Pinpoint the cell where the given text exists, returning its [X, Y] midpoint coordinate. 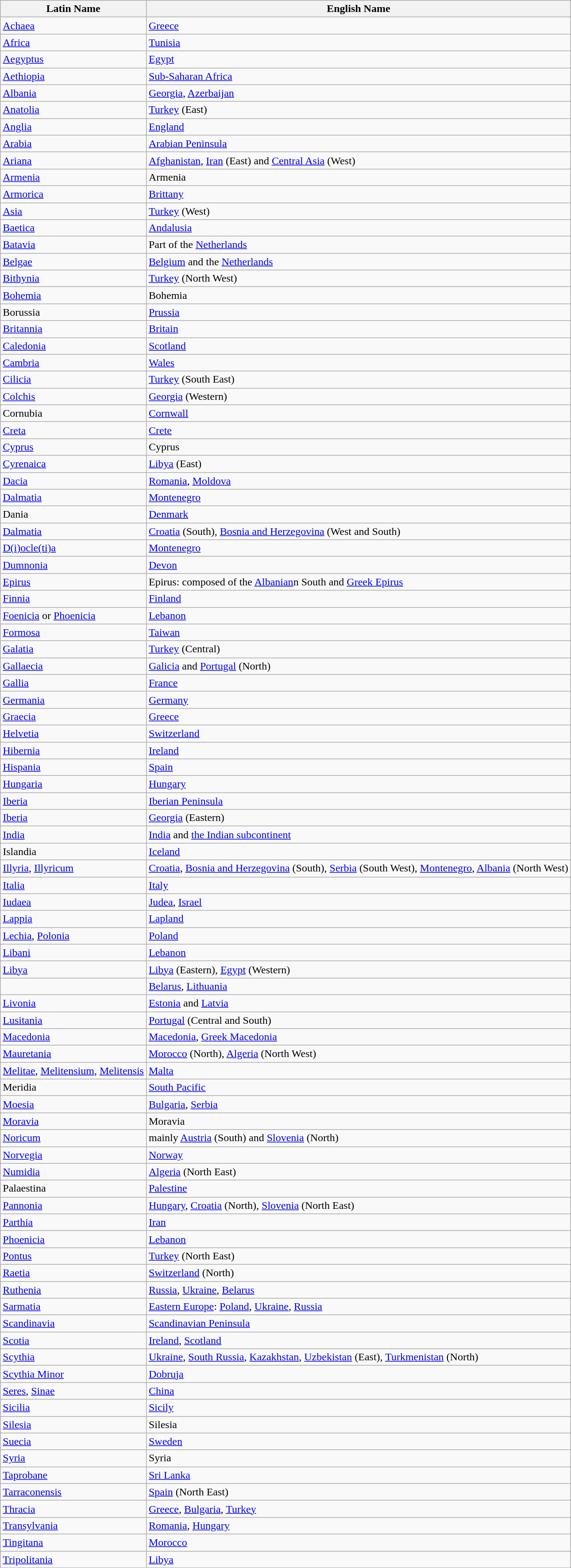
Islandia [73, 852]
Hispania [73, 767]
Croatia (South), Bosnia and Herzegovina (West and South) [359, 531]
Mauretania [73, 1054]
Dumnonia [73, 565]
Borussia [73, 312]
Macedonia [73, 1037]
Portugal (Central and South) [359, 1020]
Belgium and the Netherlands [359, 262]
Bulgaria, Serbia [359, 1104]
Hungary, Croatia (North), Slovenia (North East) [359, 1205]
Andalusia [359, 228]
Norvegia [73, 1155]
Palestine [359, 1189]
Georgia, Azerbaijan [359, 93]
Ruthenia [73, 1290]
Iran [359, 1222]
Algeria (North East) [359, 1172]
Taprobane [73, 1475]
Georgia (Western) [359, 396]
Greece, Bulgaria, Turkey [359, 1509]
Galatia [73, 649]
Sub-Saharan Africa [359, 76]
English Name [359, 9]
India [73, 835]
Turkey (West) [359, 211]
Georgia (Eastern) [359, 818]
Prussia [359, 312]
Scythia Minor [73, 1374]
Libani [73, 952]
Lechia, Polonia [73, 936]
Pannonia [73, 1205]
Switzerland (North) [359, 1273]
Ariana [73, 160]
Dacia [73, 480]
Phoenicia [73, 1239]
Turkey (Central) [359, 649]
Scandinavian Peninsula [359, 1324]
Aethiopia [73, 76]
Switzerland [359, 733]
Transylvania [73, 1525]
Foenicia or Phoenicia [73, 616]
Iudaea [73, 902]
Morocco [359, 1542]
Croatia, Bosnia and Herzegovina (South), Serbia (South West), Montenegro, Albania (North West) [359, 868]
Turkey (South East) [359, 379]
Libya (East) [359, 464]
Britannia [73, 329]
Ukraine, South Russia, Kazakhstan, Uzbekistan (East), Turkmenistan (North) [359, 1357]
Arabia [73, 143]
Cambria [73, 363]
Scotia [73, 1340]
Asia [73, 211]
Palaestina [73, 1189]
Anglia [73, 127]
Raetia [73, 1273]
Africa [73, 43]
Noricum [73, 1138]
Tripolitania [73, 1559]
Melitae, Melitensium, Melitensis [73, 1071]
Formosa [73, 632]
Ireland, Scotland [359, 1340]
Britain [359, 329]
Anatolia [73, 110]
Tunisia [359, 43]
Albania [73, 93]
Part of the Netherlands [359, 245]
Germany [359, 700]
Sweden [359, 1441]
Hungaria [73, 784]
Cornwall [359, 413]
Epirus [73, 582]
Cyrenaica [73, 464]
Graecia [73, 716]
Morocco (North), Algeria (North West) [359, 1054]
Romania, Hungary [359, 1525]
South Pacific [359, 1088]
France [359, 683]
Turkey (North West) [359, 279]
Egypt [359, 59]
Dobruja [359, 1374]
Belgae [73, 262]
Scotland [359, 346]
Afghanistan, Iran (East) and Central Asia (West) [359, 160]
Batavia [73, 245]
Tingitana [73, 1542]
Taiwan [359, 632]
Wales [359, 363]
Belarus, Lithuania [359, 986]
Suecia [73, 1441]
Seres, Sinae [73, 1391]
Malta [359, 1071]
Sarmatia [73, 1307]
Thracia [73, 1509]
Spain [359, 767]
Poland [359, 936]
Moesia [73, 1104]
Achaea [73, 26]
Cilicia [73, 379]
Dania [73, 515]
Judea, Israel [359, 902]
Hibernia [73, 751]
Estonia and Latvia [359, 1003]
Macedonia, Greek Macedonia [359, 1037]
Pontus [73, 1256]
D(i)ocle(ti)a [73, 548]
mainly Austria (South) and Slovenia (North) [359, 1138]
Iberian Peninsula [359, 801]
Numidia [73, 1172]
China [359, 1391]
Russia, Ukraine, Belarus [359, 1290]
Livonia [73, 1003]
Galicia and Portugal (North) [359, 666]
Eastern Europe: Poland, Ukraine, Russia [359, 1307]
Scandinavia [73, 1324]
Italia [73, 885]
Arabian Peninsula [359, 143]
Baetica [73, 228]
Parthia [73, 1222]
Sri Lanka [359, 1475]
Latin Name [73, 9]
Turkey (East) [359, 110]
Brittany [359, 194]
Caledonia [73, 346]
Italy [359, 885]
Hungary [359, 784]
Armorica [73, 194]
Meridia [73, 1088]
Crete [359, 430]
Illyria, Illyricum [73, 868]
Scythia [73, 1357]
Cornubia [73, 413]
Sicilia [73, 1408]
Aegyptus [73, 59]
England [359, 127]
Ireland [359, 751]
Gallia [73, 683]
Spain (North East) [359, 1492]
Lapland [359, 919]
Romania, Moldova [359, 480]
Bithynia [73, 279]
Turkey (North East) [359, 1256]
Lusitania [73, 1020]
India and the Indian subcontinent [359, 835]
Epirus: composed of the Albaniann South and Greek Epirus [359, 582]
Libya (Eastern), Egypt (Western) [359, 969]
Devon [359, 565]
Gallaecia [73, 666]
Norway [359, 1155]
Creta [73, 430]
Finland [359, 599]
Lappia [73, 919]
Sicily [359, 1408]
Tarraconensis [73, 1492]
Iceland [359, 852]
Finnia [73, 599]
Helvetia [73, 733]
Germania [73, 700]
Colchis [73, 396]
Denmark [359, 515]
